From the cell containing the given text, extract its center point as [X, Y] coordinate. 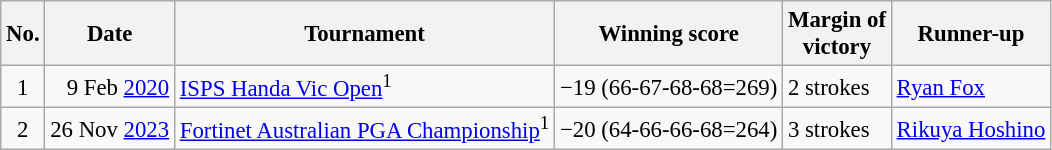
9 Feb 2020 [110, 87]
Winning score [669, 34]
Rikuya Hoshino [970, 129]
3 strokes [838, 129]
26 Nov 2023 [110, 129]
Margin ofvictory [838, 34]
Runner-up [970, 34]
No. [23, 34]
−20 (64-66-66-68=264) [669, 129]
2 strokes [838, 87]
1 [23, 87]
Ryan Fox [970, 87]
Fortinet Australian PGA Championship1 [364, 129]
Tournament [364, 34]
ISPS Handa Vic Open1 [364, 87]
2 [23, 129]
−19 (66-67-68-68=269) [669, 87]
Date [110, 34]
